Provide the [X, Y] coordinate of the cell's center where the given text is located.  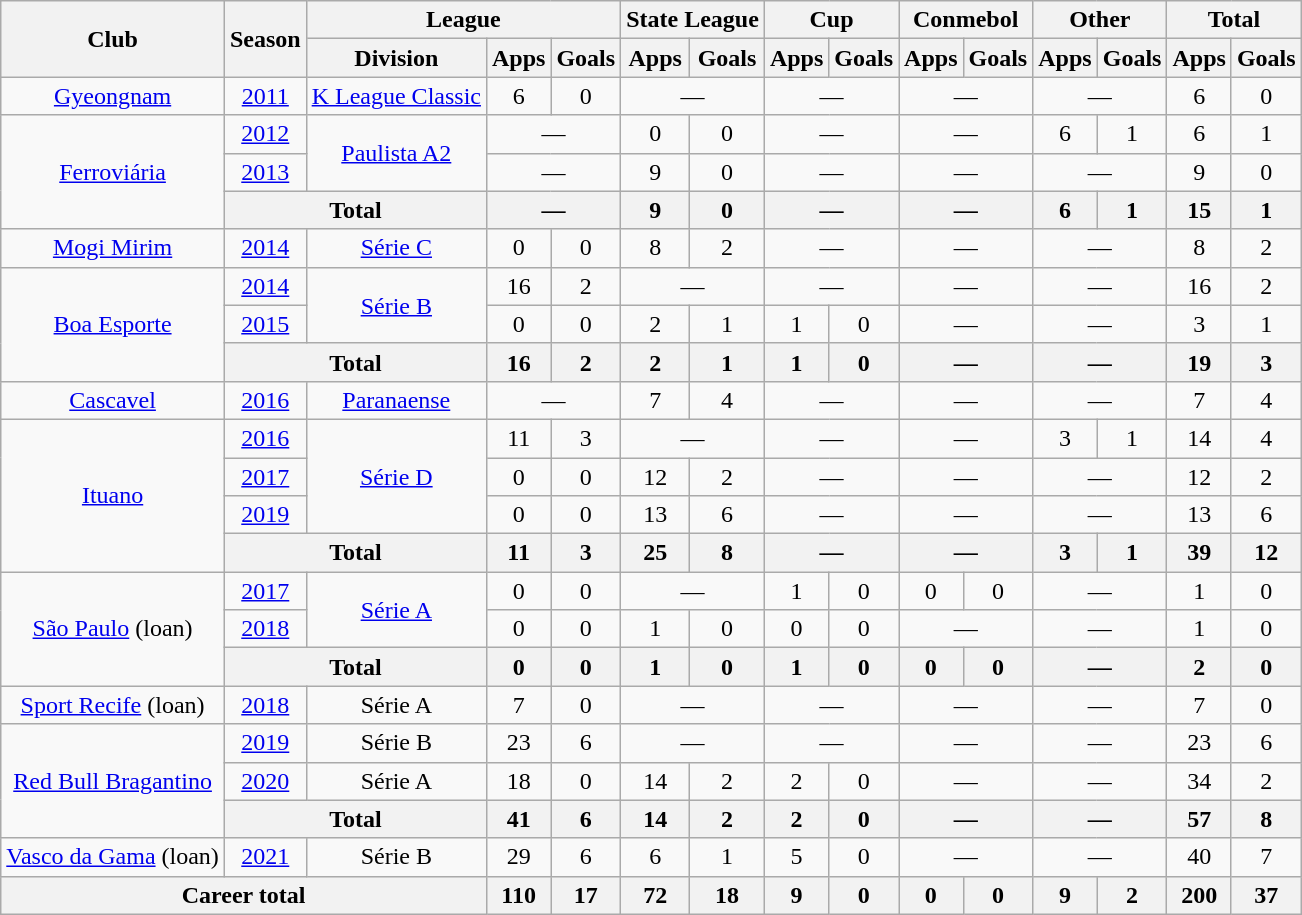
2020 [265, 781]
Sport Recife (loan) [113, 705]
25 [656, 553]
72 [656, 895]
League [464, 20]
5 [796, 857]
Gyeongnam [113, 96]
110 [518, 895]
2011 [265, 96]
2013 [265, 172]
State League [693, 20]
Division [396, 58]
Other [1100, 20]
40 [1199, 857]
Paranaense [396, 400]
Season [265, 39]
Série D [396, 476]
Cascavel [113, 400]
Club [113, 39]
2015 [265, 324]
Conmebol [966, 20]
Career total [244, 895]
34 [1199, 781]
Vasco da Gama (loan) [113, 857]
Boa Esporte [113, 324]
Cup [831, 20]
Ituano [113, 495]
K League Classic [396, 96]
2012 [265, 134]
41 [518, 819]
39 [1199, 553]
200 [1199, 895]
57 [1199, 819]
15 [1199, 210]
Ferroviária [113, 172]
Mogi Mirim [113, 248]
Paulista A2 [396, 153]
17 [586, 895]
19 [1199, 362]
2021 [265, 857]
Red Bull Bragantino [113, 781]
37 [1266, 895]
Série C [396, 248]
São Paulo (loan) [113, 629]
29 [518, 857]
